Capture the cell that displays the provided text and extract its [x, y] central coordinate. 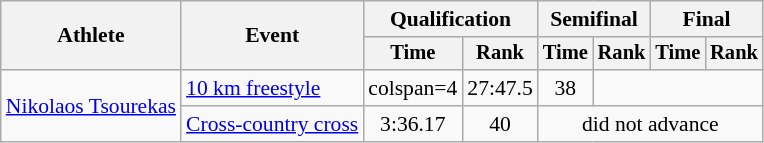
did not advance [650, 124]
Event [272, 36]
3:36.17 [412, 124]
Nikolaos Tsourekas [91, 106]
10 km freestyle [272, 88]
27:47.5 [500, 88]
38 [566, 88]
colspan=4 [412, 88]
Final [706, 19]
Semifinal [594, 19]
Qualification [450, 19]
Cross-country cross [272, 124]
40 [500, 124]
Athlete [91, 36]
